Extract the [x, y] coordinate from the center of the cell holding the provided text.  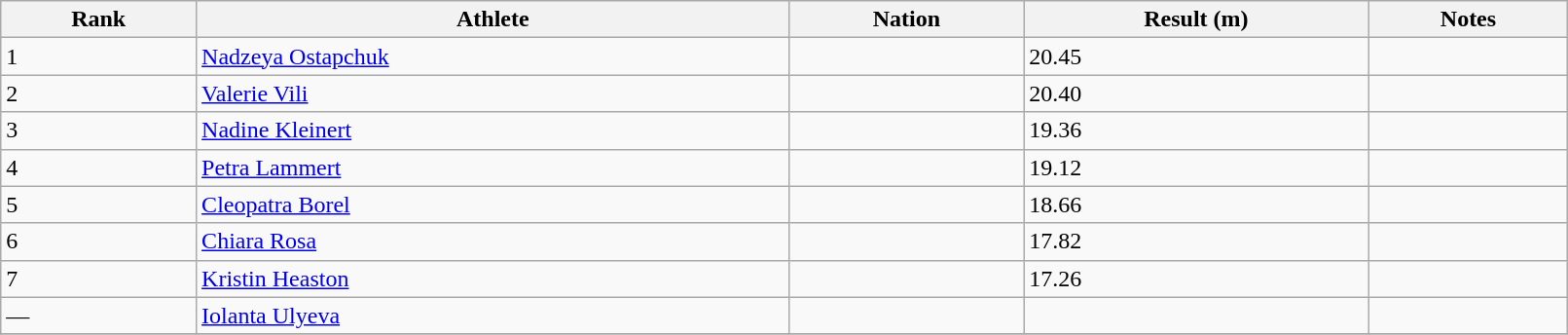
19.12 [1196, 167]
— [99, 316]
4 [99, 167]
19.36 [1196, 130]
Cleopatra Borel [493, 205]
Rank [99, 19]
Valerie Vili [493, 93]
6 [99, 242]
20.45 [1196, 56]
Nadine Kleinert [493, 130]
17.26 [1196, 279]
3 [99, 130]
17.82 [1196, 242]
Chiara Rosa [493, 242]
Petra Lammert [493, 167]
Nadzeya Ostapchuk [493, 56]
7 [99, 279]
18.66 [1196, 205]
1 [99, 56]
Athlete [493, 19]
5 [99, 205]
Iolanta Ulyeva [493, 316]
Kristin Heaston [493, 279]
Result (m) [1196, 19]
20.40 [1196, 93]
Nation [907, 19]
2 [99, 93]
Notes [1468, 19]
